For the text-containing cell, return its midpoint in [x, y] coordinate format. 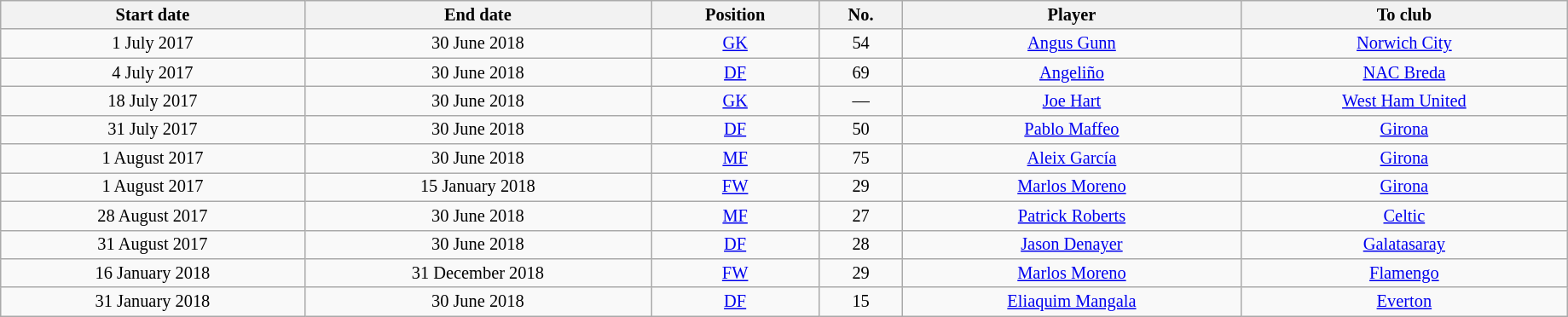
Angus Gunn [1073, 43]
Position [735, 14]
50 [861, 130]
West Ham United [1403, 101]
Joe Hart [1073, 101]
4 July 2017 [153, 72]
Player [1073, 14]
1 July 2017 [153, 43]
75 [861, 158]
Angeliño [1073, 72]
15 January 2018 [477, 187]
31 July 2017 [153, 130]
Jason Denayer [1073, 245]
18 July 2017 [153, 101]
27 [861, 216]
Celtic [1403, 216]
Everton [1403, 302]
Galatasaray [1403, 245]
Norwich City [1403, 43]
54 [861, 43]
Patrick Roberts [1073, 216]
Eliaquim Mangala [1073, 302]
Pablo Maffeo [1073, 130]
Start date [153, 14]
69 [861, 72]
End date [477, 14]
— [861, 101]
15 [861, 302]
16 January 2018 [153, 273]
31 August 2017 [153, 245]
No. [861, 14]
NAC Breda [1403, 72]
28 August 2017 [153, 216]
To club [1403, 14]
31 December 2018 [477, 273]
31 January 2018 [153, 302]
Aleix García [1073, 158]
28 [861, 245]
Flamengo [1403, 273]
